Provide the (x, y) coordinate of the cell's center where the given text is located.  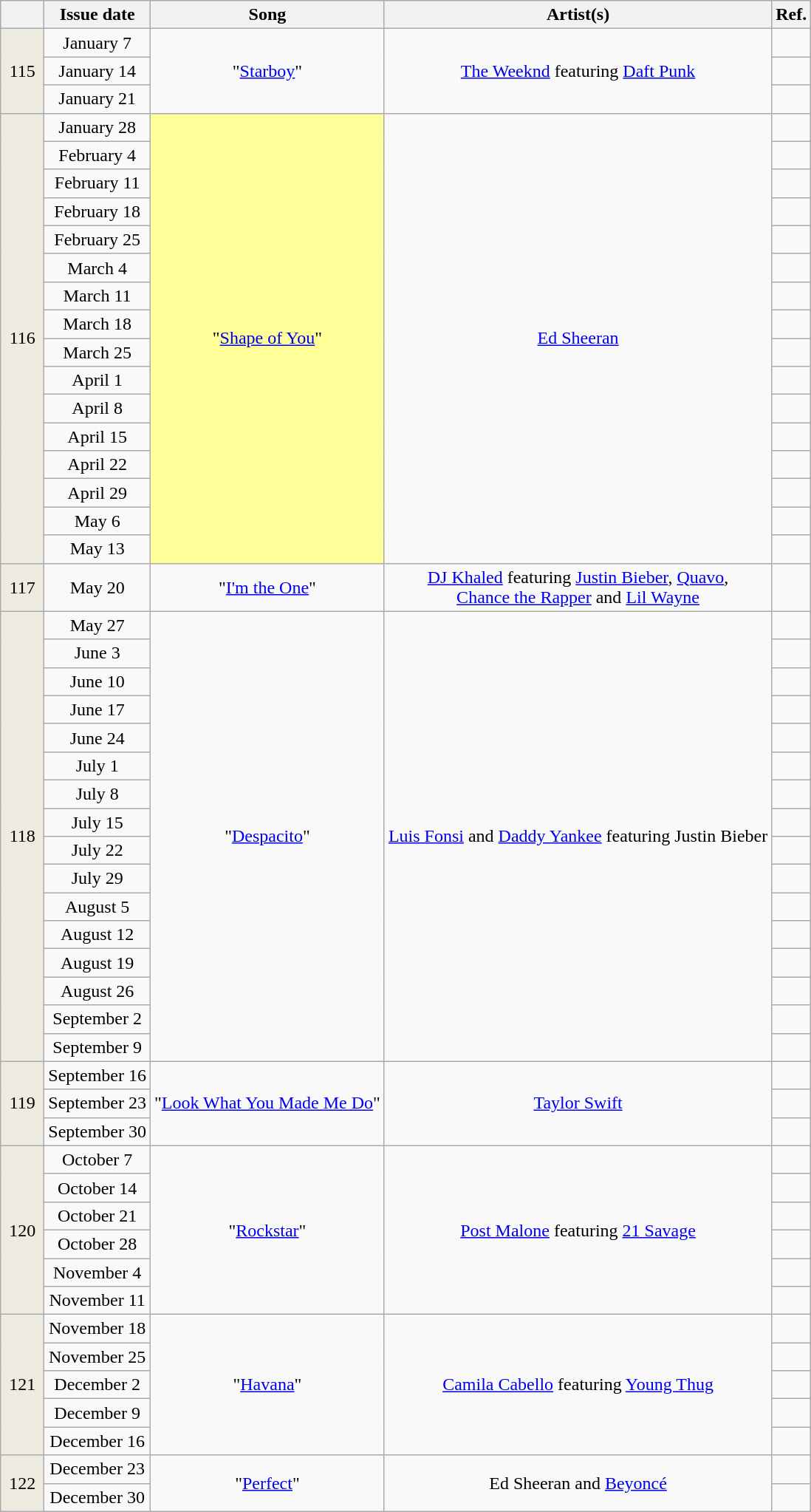
Ref. (792, 15)
November 4 (97, 1272)
122 (22, 1483)
April 22 (97, 465)
October 21 (97, 1216)
September 30 (97, 1131)
Ed Sheeran (578, 338)
"I'm the One" (267, 587)
December 2 (97, 1385)
December 30 (97, 1497)
June 24 (97, 738)
September 23 (97, 1103)
August 5 (97, 907)
February 25 (97, 239)
January 21 (97, 99)
October 28 (97, 1244)
June 3 (97, 653)
July 1 (97, 766)
August 12 (97, 935)
117 (22, 587)
May 6 (97, 521)
December 9 (97, 1413)
120 (22, 1230)
Post Malone featuring 21 Savage (578, 1230)
119 (22, 1103)
Luis Fonsi and Daddy Yankee featuring Justin Bieber (578, 837)
February 18 (97, 211)
August 19 (97, 963)
November 18 (97, 1329)
November 25 (97, 1357)
January 7 (97, 43)
May 27 (97, 625)
116 (22, 338)
Ed Sheeran and Beyoncé (578, 1483)
April 1 (97, 381)
May 20 (97, 587)
January 28 (97, 127)
Song (267, 15)
October 7 (97, 1159)
Issue date (97, 15)
April 29 (97, 493)
July 22 (97, 851)
July 29 (97, 879)
The Weeknd featuring Daft Punk (578, 71)
March 4 (97, 268)
April 15 (97, 437)
"Despacito" (267, 837)
"Havana" (267, 1385)
September 2 (97, 1019)
September 16 (97, 1075)
June 10 (97, 681)
"Look What You Made Me Do" (267, 1103)
September 9 (97, 1047)
July 15 (97, 823)
April 8 (97, 409)
"Perfect" (267, 1483)
December 16 (97, 1441)
February 4 (97, 155)
Taylor Swift (578, 1103)
121 (22, 1385)
October 14 (97, 1188)
July 8 (97, 794)
"Rockstar" (267, 1230)
118 (22, 837)
"Shape of You" (267, 338)
Artist(s) (578, 15)
January 14 (97, 71)
115 (22, 71)
March 18 (97, 324)
"Starboy" (267, 71)
May 13 (97, 549)
March 25 (97, 353)
Camila Cabello featuring Young Thug (578, 1385)
March 11 (97, 296)
DJ Khaled featuring Justin Bieber, Quavo, Chance the Rapper and Lil Wayne (578, 587)
August 26 (97, 991)
June 17 (97, 709)
February 11 (97, 183)
December 23 (97, 1469)
November 11 (97, 1301)
